For the text-containing cell, return its midpoint in (x, y) coordinate format. 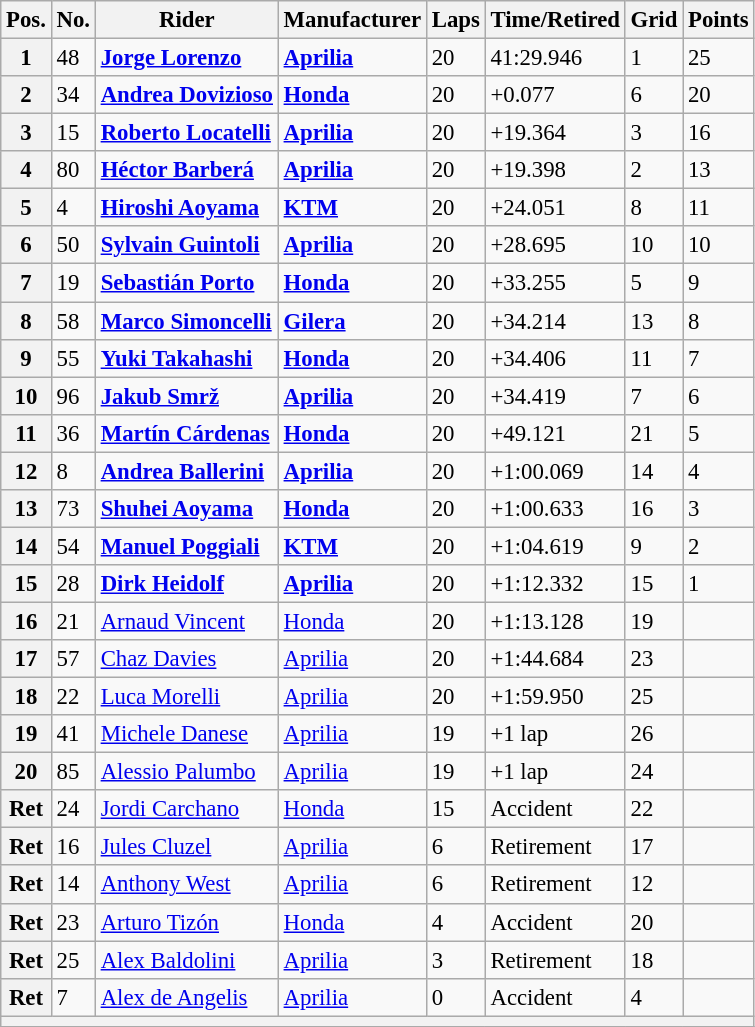
Andrea Ballerini (186, 471)
Jordi Carchano (186, 809)
Sylvain Guintoli (186, 245)
+0.077 (555, 95)
Jakub Smrž (186, 396)
58 (73, 321)
36 (73, 433)
Manufacturer (352, 20)
+1:12.332 (555, 584)
Anthony West (186, 885)
85 (73, 772)
34 (73, 95)
+34.419 (555, 396)
48 (73, 58)
+33.255 (555, 283)
Rider (186, 20)
41 (73, 734)
Manuel Poggiali (186, 546)
0 (456, 997)
+49.121 (555, 433)
Hiroshi Aoyama (186, 208)
26 (654, 734)
Dirk Heidolf (186, 584)
57 (73, 659)
Sebastián Porto (186, 283)
Chaz Davies (186, 659)
54 (73, 546)
+19.364 (555, 133)
Time/Retired (555, 20)
Jorge Lorenzo (186, 58)
Grid (654, 20)
Alessio Palumbo (186, 772)
73 (73, 509)
Points (718, 20)
+34.406 (555, 358)
Luca Morelli (186, 697)
+19.398 (555, 170)
+28.695 (555, 245)
Martín Cárdenas (186, 433)
Yuki Takahashi (186, 358)
Arnaud Vincent (186, 621)
+1:04.619 (555, 546)
50 (73, 245)
96 (73, 396)
80 (73, 170)
41:29.946 (555, 58)
Gilera (352, 321)
+1:13.128 (555, 621)
Alex de Angelis (186, 997)
Arturo Tizón (186, 922)
Pos. (26, 20)
Roberto Locatelli (186, 133)
+1:59.950 (555, 697)
Michele Danese (186, 734)
+1:00.069 (555, 471)
Laps (456, 20)
Shuhei Aoyama (186, 509)
+24.051 (555, 208)
Alex Baldolini (186, 960)
+34.214 (555, 321)
No. (73, 20)
+1:00.633 (555, 509)
+1:44.684 (555, 659)
Jules Cluzel (186, 847)
55 (73, 358)
Marco Simoncelli (186, 321)
28 (73, 584)
Héctor Barberá (186, 170)
Andrea Dovizioso (186, 95)
